From the cell containing the given text, extract its center point as [X, Y] coordinate. 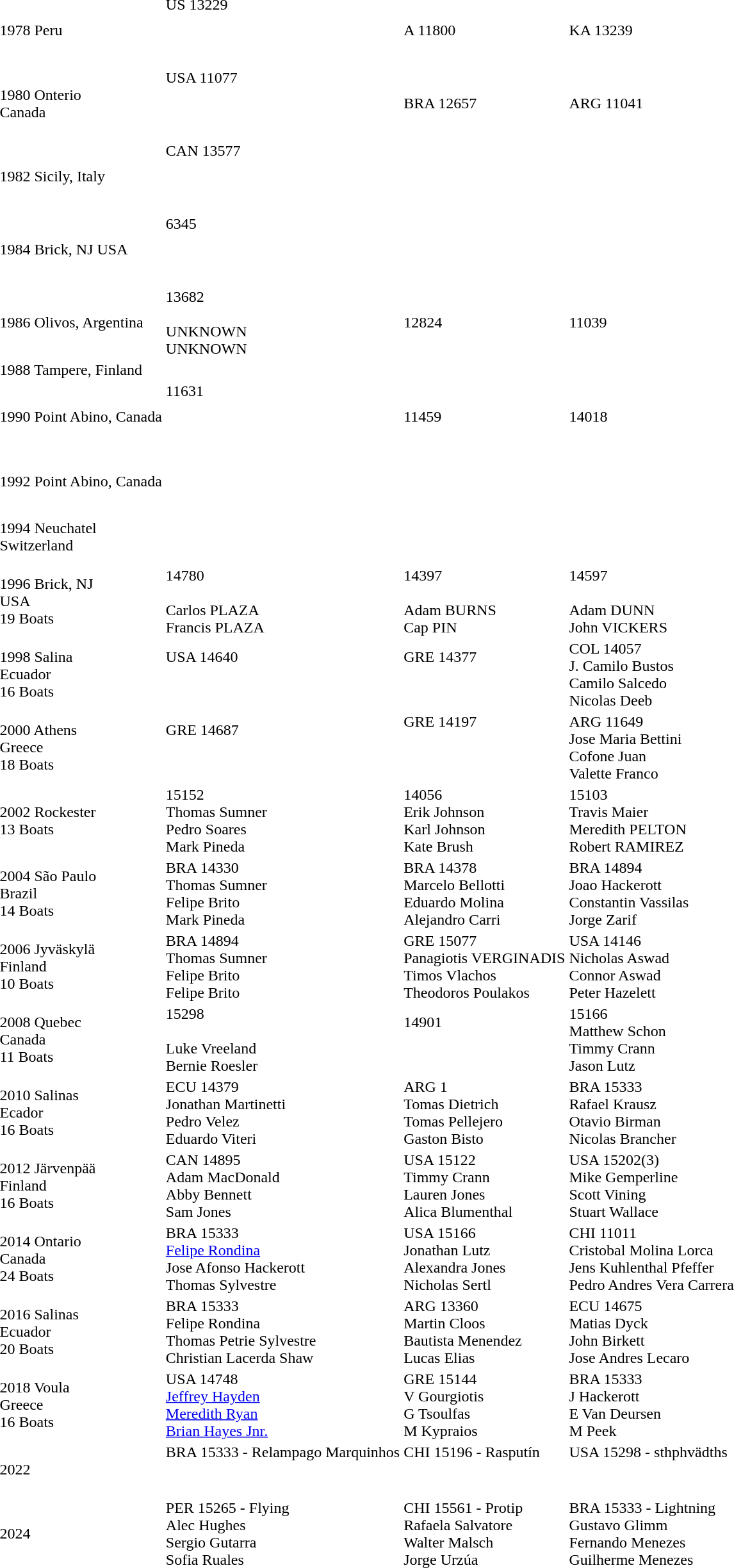
15298Luke VreelandBernie Roesler [282, 1039]
GRE 14687 [282, 747]
ARG 13360Martin CloosBautista MenendezLucas Elias [484, 1332]
CHI 15196 - Rasputín [484, 1469]
12824 [484, 323]
BRA 15333Felipe RondinaJose Afonso HackerottThomas Sylvestre [282, 1259]
11459 [484, 417]
15152Thomas SumnerPedro SoaresMark Pineda [282, 820]
CAN 14895Adam MacDonaldAbby BennettSam Jones [282, 1185]
CAN 13577 [282, 177]
ECU 14379Jonathan MartinettiPedro VelezEduardo Viteri [282, 1112]
GRE 14197 [484, 747]
GRE 14377 [484, 674]
BRA 14330Thomas SumnerFelipe BritoMark Pineda [282, 893]
14901 [484, 1039]
6345 [282, 250]
13682UNKNOWNUNKNOWN [282, 323]
BRA 12657 [484, 104]
BRA 14378Marcelo BellottiEduardo MolinaAlejandro Carri [484, 893]
GRE 15077Panagiotis VERGINADISTimos VlachosTheodoros Poulakos [484, 966]
14056Erik JohnsonKarl JohnsonKate Brush [484, 820]
USA 15166Jonathan LutzAlexandra JonesNicholas Sertl [484, 1259]
14780Carlos PLAZAFrancis PLAZA [282, 601]
USA 14748Jeffrey HaydenMeredith RyanBrian Hayes Jnr. [282, 1405]
14397Adam BURNSCap PIN [484, 601]
BRA 15333Felipe RondinaThomas Petrie SylvestreChristian Lacerda Shaw [282, 1332]
USA 15122Timmy CrannLauren JonesAlica Blumenthal [484, 1185]
GRE 15144V GourgiotisG TsoulfasM Kypraios [484, 1405]
ARG 1Tomas DietrichTomas PellejeroGaston Bisto [484, 1112]
BRA 15333 - Relampago Marquinhos [282, 1469]
BRA 14894Thomas SumnerFelipe BritoFelipe Brito [282, 966]
USA 14640 [282, 674]
11631 [282, 417]
USA 11077 [282, 104]
